Find where the given text appears and provide that cell's center as (X, Y) coordinate. 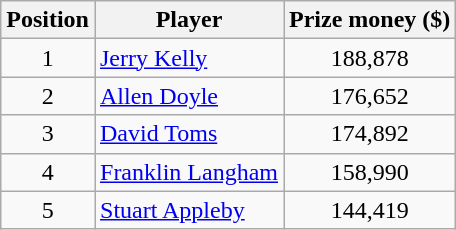
3 (48, 134)
1 (48, 58)
Allen Doyle (188, 96)
Franklin Langham (188, 172)
188,878 (370, 58)
David Toms (188, 134)
Jerry Kelly (188, 58)
174,892 (370, 134)
144,419 (370, 210)
Stuart Appleby (188, 210)
176,652 (370, 96)
5 (48, 210)
158,990 (370, 172)
2 (48, 96)
Player (188, 20)
4 (48, 172)
Prize money ($) (370, 20)
Position (48, 20)
